From the cell containing the given text, extract its center point as (x, y) coordinate. 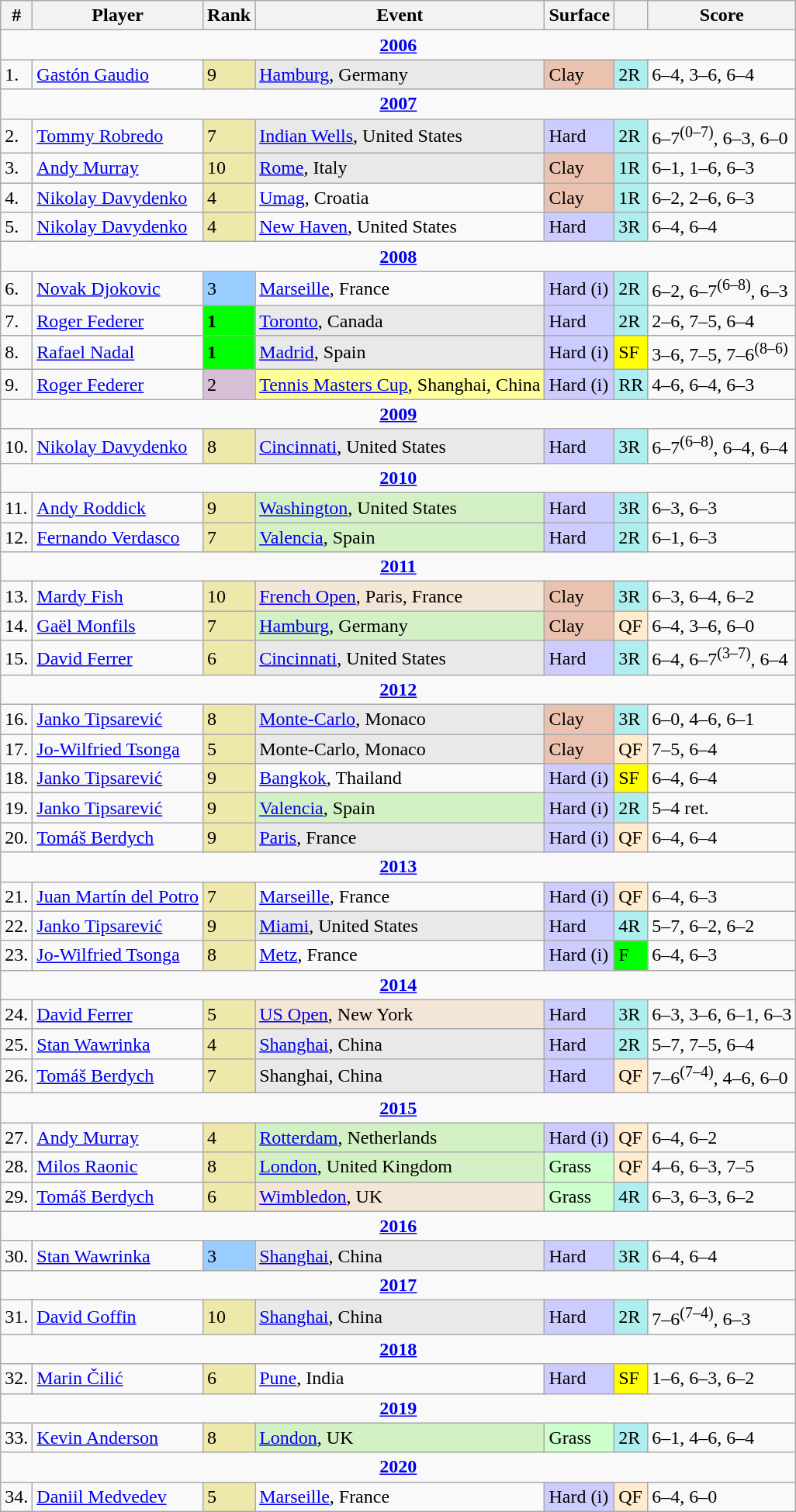
Kevin Anderson (118, 1438)
2015 (399, 1108)
7–6(7–4), 4–6, 6–0 (722, 1076)
18. (17, 778)
2009 (399, 414)
US Open, New York (400, 1014)
29. (17, 1196)
RR (632, 385)
6–1, 1–6, 6–3 (722, 168)
31. (17, 1317)
6–4, 3–6, 6–4 (722, 74)
Umag, Croatia (400, 198)
Tommy Robredo (118, 136)
2. (17, 136)
2006 (399, 45)
6–7(6–8), 6–4, 6–4 (722, 447)
1–6, 6–3, 6–2 (722, 1379)
6. (17, 288)
Milos Raonic (118, 1167)
2018 (399, 1349)
Tennis Masters Cup, Shanghai, China (400, 385)
2 (230, 385)
27. (17, 1137)
London, UK (400, 1438)
Bangkok, Thailand (400, 778)
F (632, 955)
7–6(7–4), 6–3 (722, 1317)
3. (17, 168)
28. (17, 1167)
6–3, 3–6, 6–1, 6–3 (722, 1014)
Metz, France (400, 955)
5–4 ret. (722, 808)
6–2, 6–7(6–8), 6–3 (722, 288)
32. (17, 1379)
10. (17, 447)
Fernando Verdasco (118, 537)
2019 (399, 1408)
11. (17, 508)
6–1, 6–3 (722, 537)
2–6, 7–5, 6–4 (722, 320)
34. (17, 1496)
6–1, 4–6, 6–4 (722, 1438)
9. (17, 385)
17. (17, 749)
5. (17, 227)
# (17, 16)
Marin Čilić (118, 1379)
6–3, 6–3 (722, 508)
19. (17, 808)
22. (17, 926)
Miami, United States (400, 926)
30. (17, 1255)
Washington, United States (400, 508)
Surface (580, 16)
6–3, 6–3, 6–2 (722, 1196)
2017 (399, 1285)
6–4, 6–0 (722, 1496)
Rank (230, 16)
25. (17, 1044)
6–0, 4–6, 6–1 (722, 720)
7–5, 6–4 (722, 749)
20. (17, 837)
2007 (399, 104)
2008 (399, 257)
7. (17, 320)
French Open, Paris, France (400, 596)
5–7, 6–2, 6–2 (722, 926)
2010 (399, 478)
Daniil Medvedev (118, 1496)
Rotterdam, Netherlands (400, 1137)
Rome, Italy (400, 168)
Rafael Nadal (118, 352)
8. (17, 352)
Mardy Fish (118, 596)
24. (17, 1014)
Gaël Monfils (118, 626)
Pune, India (400, 1379)
3–6, 7–5, 7–6(8–6) (722, 352)
14. (17, 626)
Paris, France (400, 837)
6–7(0–7), 6–3, 6–0 (722, 136)
Novak Djokovic (118, 288)
33. (17, 1438)
4. (17, 198)
6–4, 3–6, 6–0 (722, 626)
4–6, 6–4, 6–3 (722, 385)
4–6, 6–3, 7–5 (722, 1167)
Andy Roddick (118, 508)
6–4, 6–7(3–7), 6–4 (722, 658)
6–3, 6–4, 6–2 (722, 596)
1. (17, 74)
2016 (399, 1226)
6–4, 6–2 (722, 1137)
21. (17, 896)
2020 (399, 1467)
Toronto, Canada (400, 320)
Juan Martín del Potro (118, 896)
New Haven, United States (400, 227)
2012 (399, 690)
Event (400, 16)
Score (722, 16)
12. (17, 537)
Gastón Gaudio (118, 74)
26. (17, 1076)
5–7, 7–5, 6–4 (722, 1044)
Wimbledon, UK (400, 1196)
16. (17, 720)
Madrid, Spain (400, 352)
13. (17, 596)
Indian Wells, United States (400, 136)
6–2, 2–6, 6–3 (722, 198)
2013 (399, 867)
David Goffin (118, 1317)
23. (17, 955)
15. (17, 658)
2011 (399, 567)
Player (118, 16)
London, United Kingdom (400, 1167)
2014 (399, 985)
